Output the [X, Y] coordinate of the center of the cell containing the given text.  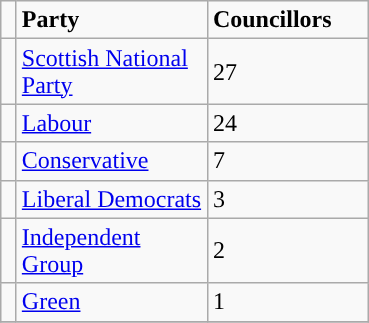
24 [288, 123]
Scottish National Party [112, 72]
2 [288, 250]
27 [288, 72]
3 [288, 199]
Conservative [112, 161]
Councillors [288, 20]
Labour [112, 123]
Party [112, 20]
Green [112, 302]
Liberal Democrats [112, 199]
1 [288, 302]
7 [288, 161]
Independent Group [112, 250]
